Capture the cell that displays the provided text and extract its (X, Y) central coordinate. 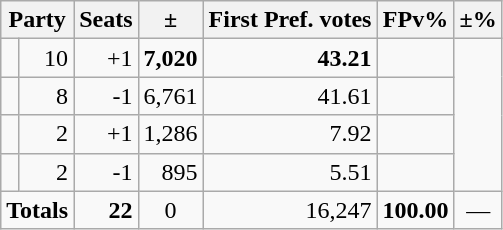
5.51 (290, 172)
100.00 (416, 210)
7,020 (170, 58)
16,247 (290, 210)
Totals (38, 210)
Party (38, 20)
43.21 (290, 58)
8 (46, 96)
7.92 (290, 134)
895 (170, 172)
FPv% (416, 20)
41.61 (290, 96)
10 (46, 58)
Seats (106, 20)
± (170, 20)
22 (106, 210)
6,761 (170, 96)
±% (478, 20)
First Pref. votes (290, 20)
0 (170, 210)
1,286 (170, 134)
— (478, 210)
